For the text-containing cell, return its midpoint in [X, Y] coordinate format. 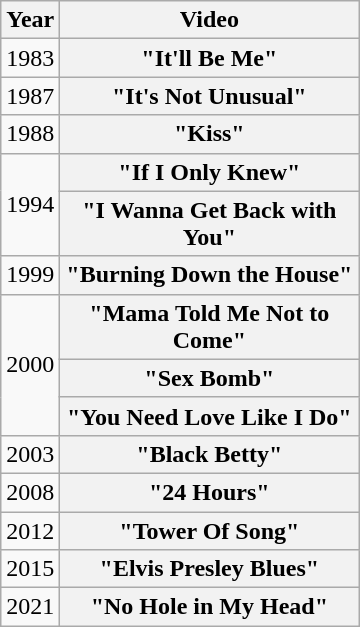
Video [210, 20]
"Sex Bomb" [210, 378]
1999 [30, 275]
Year [30, 20]
2012 [30, 531]
"24 Hours" [210, 492]
1983 [30, 58]
"If I Only Knew" [210, 172]
"Kiss" [210, 134]
"I Wanna Get Back with You" [210, 224]
2000 [30, 364]
"Black Betty" [210, 454]
2003 [30, 454]
"Tower Of Song" [210, 531]
1987 [30, 96]
2021 [30, 607]
"It's Not Unusual" [210, 96]
"No Hole in My Head" [210, 607]
1994 [30, 204]
2015 [30, 569]
"It'll Be Me" [210, 58]
"Elvis Presley Blues" [210, 569]
"You Need Love Like I Do" [210, 416]
"Burning Down the House" [210, 275]
2008 [30, 492]
"Mama Told Me Not to Come" [210, 326]
1988 [30, 134]
